Output the (X, Y) coordinate of the center of the cell containing the given text.  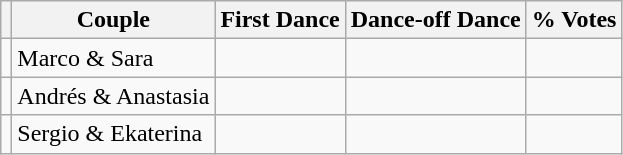
Andrés & Anastasia (114, 96)
Sergio & Ekaterina (114, 134)
Dance-off Dance (436, 20)
Marco & Sara (114, 58)
First Dance (280, 20)
% Votes (574, 20)
Couple (114, 20)
